Pinpoint the cell where the given text exists, returning its (x, y) midpoint coordinate. 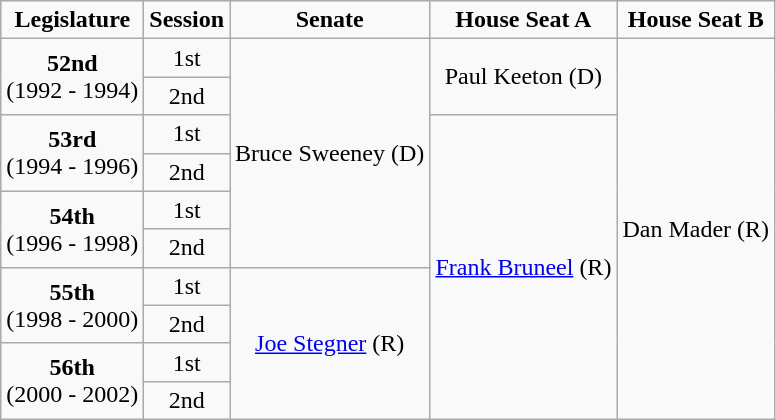
52nd (1992 - 1994) (72, 77)
Paul Keeton (D) (524, 77)
55th (1998 - 2000) (72, 305)
Bruce Sweeney (D) (330, 153)
53rd (1994 - 1996) (72, 153)
56th (2000 - 2002) (72, 381)
Frank Bruneel (R) (524, 267)
54th (1996 - 1998) (72, 229)
Joe Stegner (R) (330, 343)
Senate (330, 20)
Legislature (72, 20)
House Seat A (524, 20)
Dan Mader (R) (696, 230)
House Seat B (696, 20)
Session (187, 20)
